Detect which cell encompasses the target text, then output its (X, Y) center coordinate. 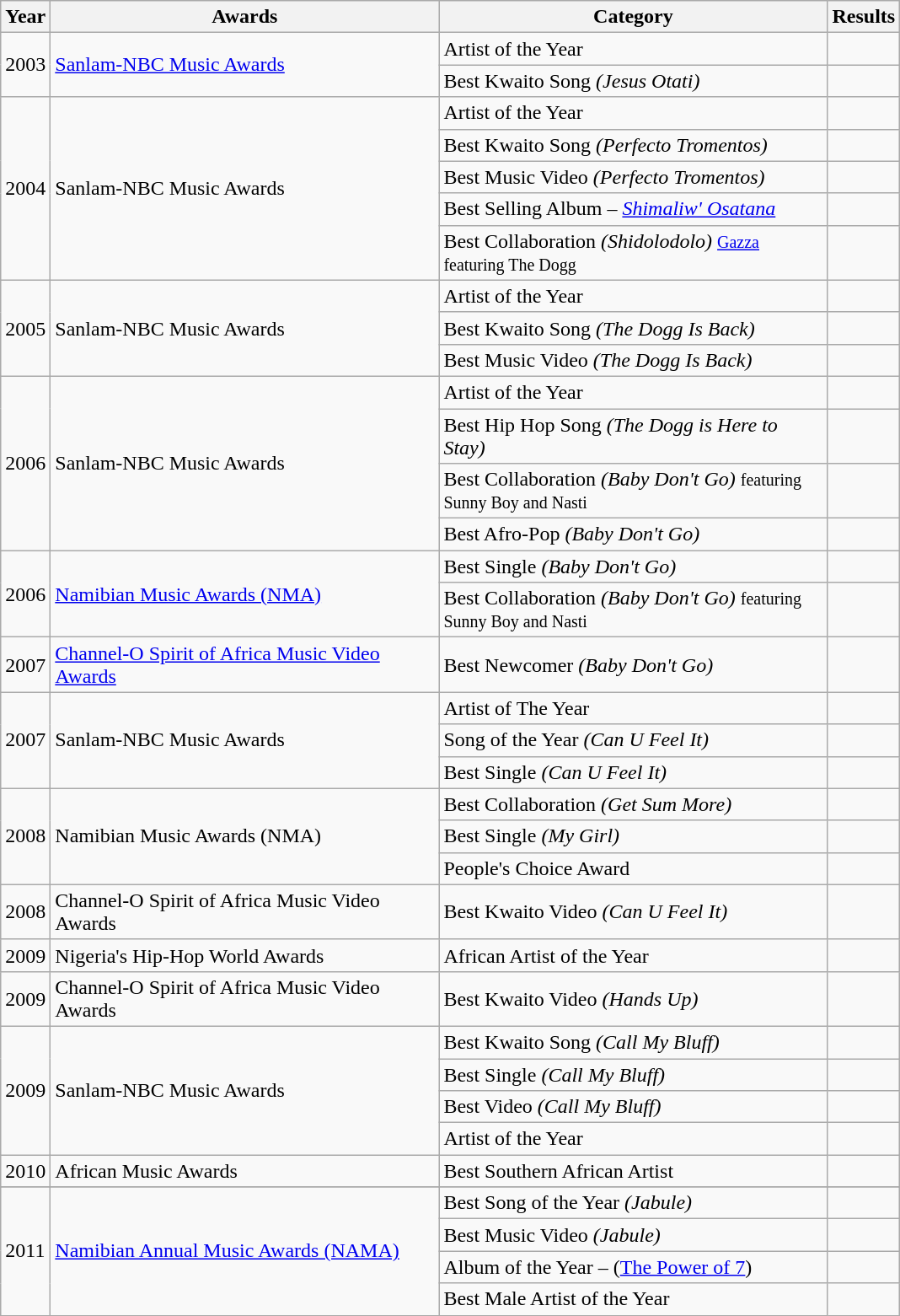
Song of the Year (Can U Feel It) (634, 740)
Best Single (Call My Bluff) (634, 1075)
Best Kwaito Video (Hands Up) (634, 998)
Nigeria's Hip-Hop World Awards (244, 955)
African Artist of the Year (634, 955)
Best Collaboration (Get Sum More) (634, 804)
African Music Awards (244, 1171)
People's Choice Award (634, 868)
Best Afro-Pop (Baby Don't Go) (634, 534)
Category (634, 17)
2010 (25, 1171)
Best Hip Hop Song (The Dogg is Here to Stay) (634, 435)
Best Video (Call My Bluff) (634, 1107)
Best Single (Can U Feel It) (634, 772)
Best Music Video (Jabule) (634, 1235)
Best Kwaito Video (Can U Feel It) (634, 912)
Best Kwaito Song (Perfecto Tromentos) (634, 145)
Best Male Artist of the Year (634, 1299)
Best Music Video (Perfecto Tromentos) (634, 177)
2011 (25, 1251)
Best Music Video (The Dogg Is Back) (634, 360)
Best Collaboration (Shidolodolo) Gazza featuring The Dogg (634, 253)
Namibian Annual Music Awards (NAMA) (244, 1251)
2004 (25, 189)
Best Kwaito Song (Call My Bluff) (634, 1042)
Best Selling Album – Shimaliw' Osatana (634, 209)
2005 (25, 328)
Album of the Year – (The Power of 7) (634, 1267)
Awards (244, 17)
Best Song of the Year (Jabule) (634, 1203)
Best Newcomer (Baby Don't Go) (634, 664)
Artist of The Year (634, 708)
Best Kwaito Song (The Dogg Is Back) (634, 328)
Best Southern African Artist (634, 1171)
Best Single (My Girl) (634, 836)
Best Single (Baby Don't Go) (634, 567)
Year (25, 17)
2003 (25, 65)
Results (864, 17)
Best Kwaito Song (Jesus Otati) (634, 81)
